Return the [x, y] coordinate for the center point of the cell that contains the specified text.  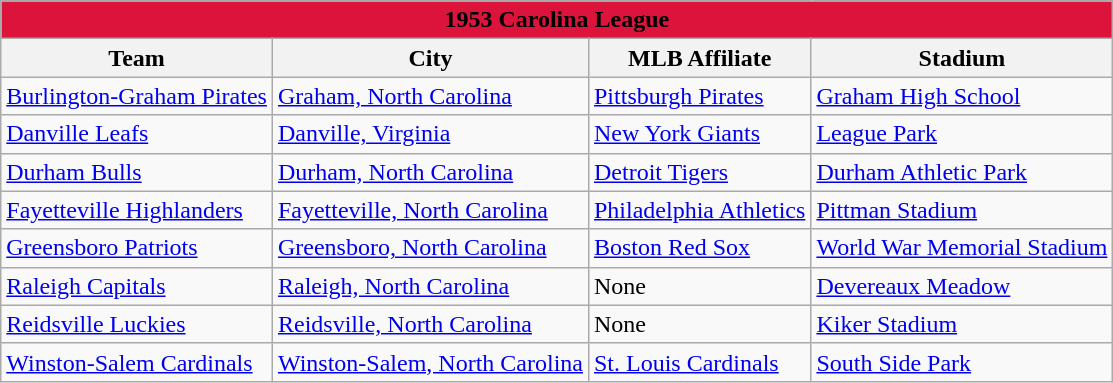
Reidsville, North Carolina [430, 324]
New York Giants [699, 134]
Fayetteville Highlanders [137, 210]
City [430, 58]
World War Memorial Stadium [962, 248]
Pittsburgh Pirates [699, 96]
Devereaux Meadow [962, 286]
Stadium [962, 58]
Greensboro, North Carolina [430, 248]
Fayetteville, North Carolina [430, 210]
Pittman Stadium [962, 210]
MLB Affiliate [699, 58]
Team [137, 58]
Durham, North Carolina [430, 172]
South Side Park [962, 362]
Danville, Virginia [430, 134]
Graham High School [962, 96]
Raleigh Capitals [137, 286]
Winston-Salem Cardinals [137, 362]
Durham Athletic Park [962, 172]
Detroit Tigers [699, 172]
Philadelphia Athletics [699, 210]
Graham, North Carolina [430, 96]
Reidsville Luckies [137, 324]
Raleigh, North Carolina [430, 286]
League Park [962, 134]
1953 Carolina League [557, 20]
Danville Leafs [137, 134]
Boston Red Sox [699, 248]
Greensboro Patriots [137, 248]
Burlington-Graham Pirates [137, 96]
Durham Bulls [137, 172]
Winston-Salem, North Carolina [430, 362]
St. Louis Cardinals [699, 362]
Kiker Stadium [962, 324]
